Search for the cell housing the specified text and yield its (X, Y) center coordinate. 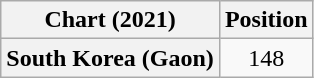
South Korea (Gaon) (110, 58)
Chart (2021) (110, 20)
Position (266, 20)
148 (266, 58)
